Search for the cell housing the specified text and yield its [X, Y] center coordinate. 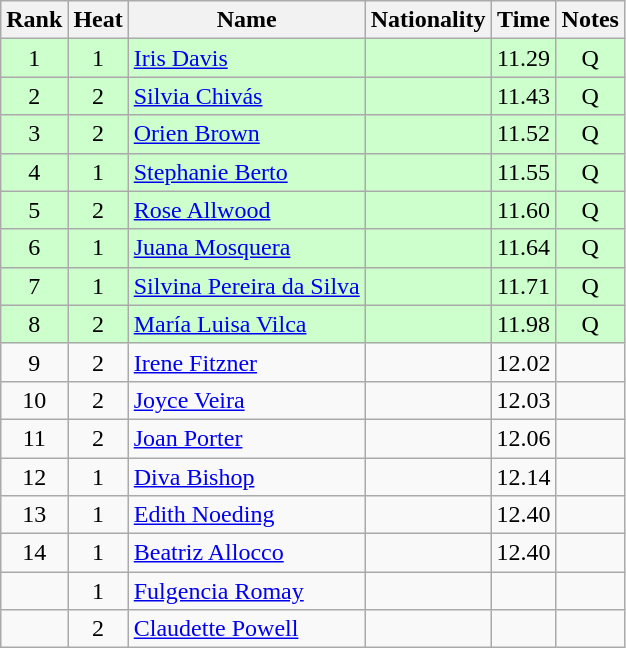
Fulgencia Romay [246, 591]
12.03 [524, 400]
Orien Brown [246, 134]
Nationality [428, 20]
4 [34, 172]
11.43 [524, 96]
Iris Davis [246, 58]
Joyce Veira [246, 400]
12.14 [524, 477]
Silvia Chivás [246, 96]
Joan Porter [246, 438]
13 [34, 515]
Stephanie Berto [246, 172]
9 [34, 362]
5 [34, 210]
11 [34, 438]
11.60 [524, 210]
11.64 [524, 248]
6 [34, 248]
Notes [590, 20]
Silvina Pereira da Silva [246, 286]
Diva Bishop [246, 477]
11.98 [524, 324]
10 [34, 400]
12.02 [524, 362]
12.06 [524, 438]
7 [34, 286]
3 [34, 134]
María Luisa Vilca [246, 324]
Heat [98, 20]
Name [246, 20]
Beatriz Allocco [246, 553]
11.55 [524, 172]
14 [34, 553]
Edith Noeding [246, 515]
11.52 [524, 134]
12 [34, 477]
11.71 [524, 286]
Rank [34, 20]
11.29 [524, 58]
Claudette Powell [246, 629]
Time [524, 20]
Juana Mosquera [246, 248]
8 [34, 324]
Rose Allwood [246, 210]
Irene Fitzner [246, 362]
